Extract the (x, y) coordinate from the center of the cell holding the provided text.  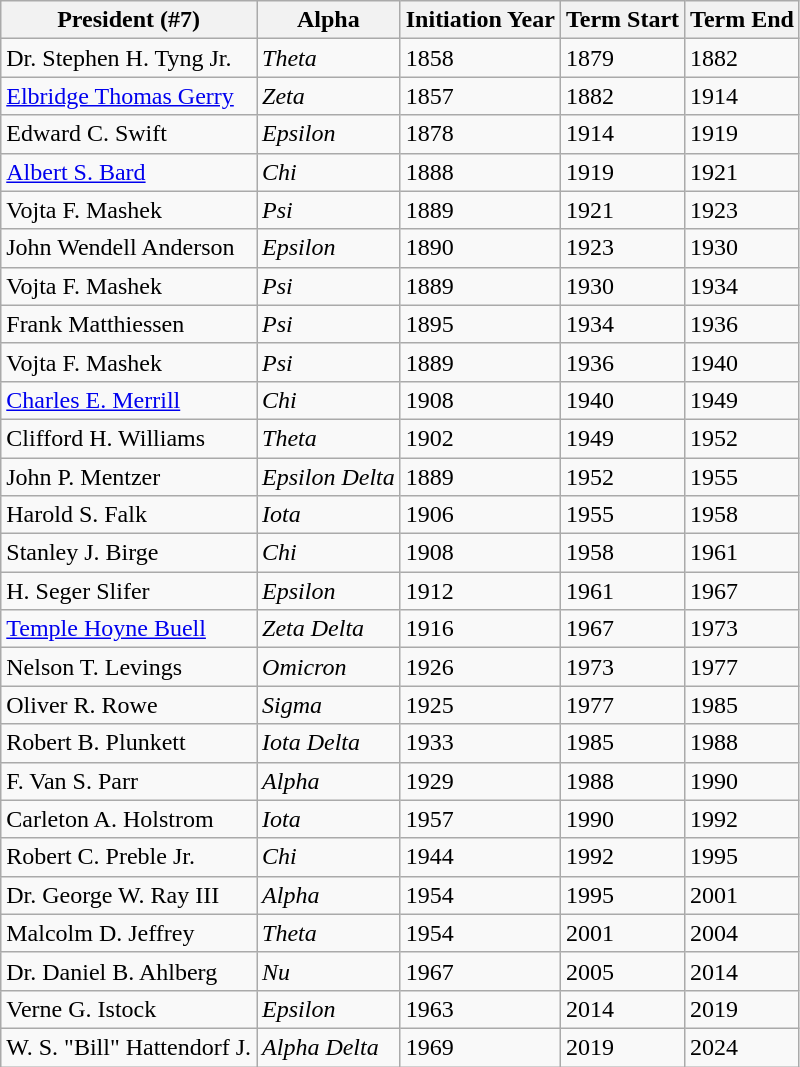
Robert B. Plunkett (129, 743)
Stanley J. Birge (129, 553)
Term Start (622, 20)
John Wendell Anderson (129, 248)
1916 (480, 629)
1857 (480, 96)
1944 (480, 857)
John P. Mentzer (129, 477)
President (#7) (129, 20)
1933 (480, 743)
1969 (480, 1047)
2024 (742, 1047)
1926 (480, 667)
1925 (480, 705)
Omicron (329, 667)
Sigma (329, 705)
1906 (480, 515)
Zeta Delta (329, 629)
1879 (622, 58)
Carleton A. Holstrom (129, 819)
2005 (622, 971)
Charles E. Merrill (129, 400)
W. S. "Bill" Hattendorf J. (129, 1047)
1957 (480, 819)
Dr. Daniel B. Ahlberg (129, 971)
1890 (480, 248)
Oliver R. Rowe (129, 705)
1888 (480, 172)
Initiation Year (480, 20)
Zeta (329, 96)
Verne G. Istock (129, 1009)
1963 (480, 1009)
Temple Hoyne Buell (129, 629)
Malcolm D. Jeffrey (129, 933)
Alpha Delta (329, 1047)
1929 (480, 781)
1858 (480, 58)
1912 (480, 591)
Clifford H. Williams (129, 438)
Epsilon Delta (329, 477)
1878 (480, 134)
1902 (480, 438)
Term End (742, 20)
Harold S. Falk (129, 515)
Robert C. Preble Jr. (129, 857)
Frank Matthiessen (129, 324)
Nu (329, 971)
Dr. George W. Ray III (129, 895)
H. Seger Slifer (129, 591)
Edward C. Swift (129, 134)
Elbridge Thomas Gerry (129, 96)
F. Van S. Parr (129, 781)
1895 (480, 324)
Nelson T. Levings (129, 667)
2004 (742, 933)
Albert S. Bard (129, 172)
Iota Delta (329, 743)
Dr. Stephen H. Tyng Jr. (129, 58)
